Determine the (x, y) coordinate at the center of the cell enclosing the given text.  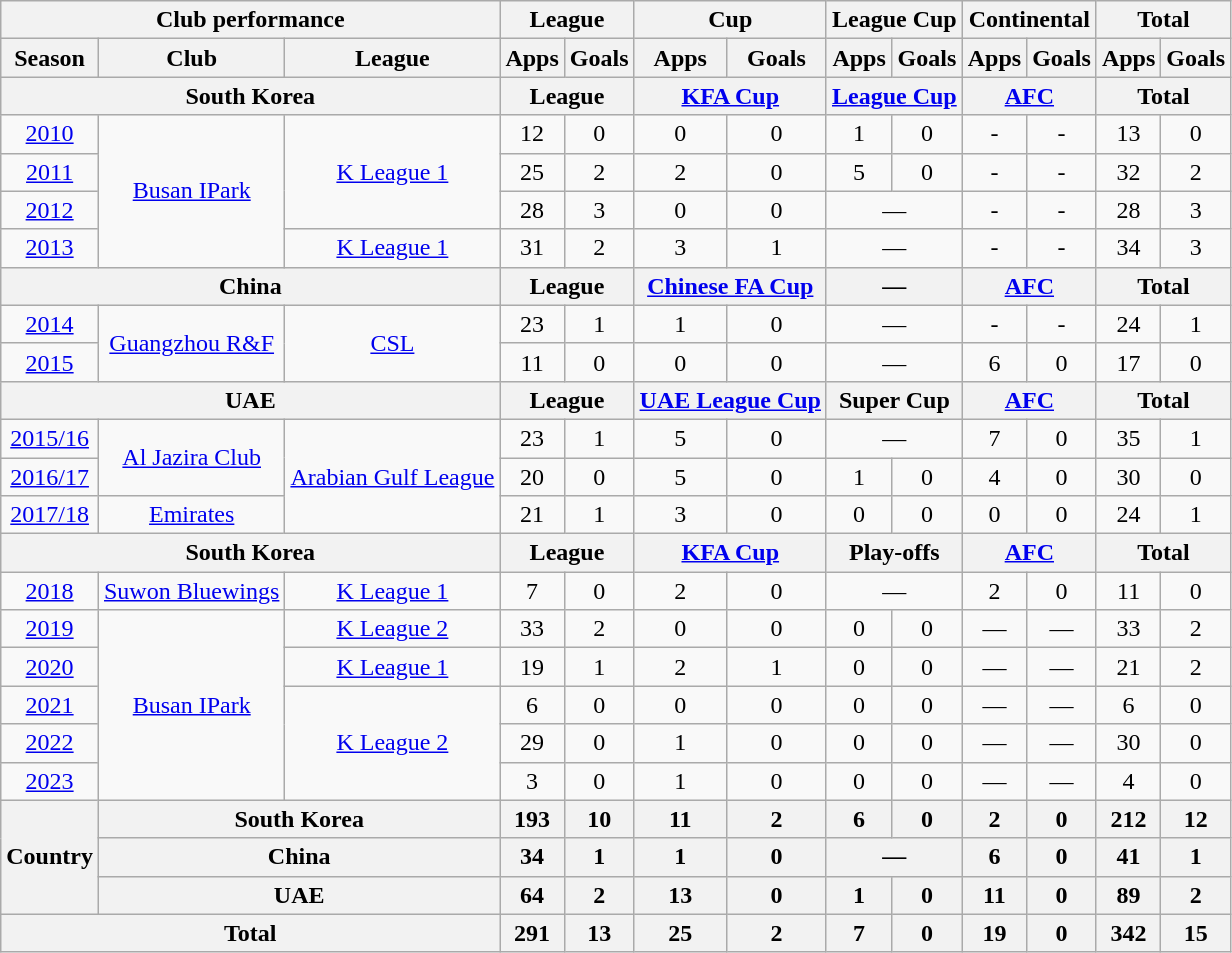
29 (532, 743)
2011 (50, 172)
CSL (392, 343)
2015/16 (50, 438)
Country (50, 857)
Season (50, 58)
Cup (730, 20)
342 (1128, 933)
89 (1128, 895)
2019 (50, 629)
64 (532, 895)
2017/18 (50, 515)
Continental (1029, 20)
2020 (50, 667)
193 (532, 819)
Play-offs (894, 553)
2018 (50, 591)
2015 (50, 362)
Guangzhou R&F (191, 343)
212 (1128, 819)
Suwon Bluewings (191, 591)
Club performance (250, 20)
2014 (50, 324)
2022 (50, 743)
20 (532, 477)
Emirates (191, 515)
17 (1128, 362)
Arabian Gulf League (392, 476)
UAE League Cup (730, 400)
Chinese FA Cup (730, 286)
2012 (50, 210)
291 (532, 933)
Super Cup (894, 400)
Club (191, 58)
32 (1128, 172)
10 (599, 819)
2023 (50, 781)
35 (1128, 438)
2021 (50, 705)
31 (532, 248)
Al Jazira Club (191, 457)
2016/17 (50, 477)
41 (1128, 857)
2013 (50, 248)
2010 (50, 134)
15 (1196, 933)
